Capture the cell that displays the provided text and extract its [X, Y] central coordinate. 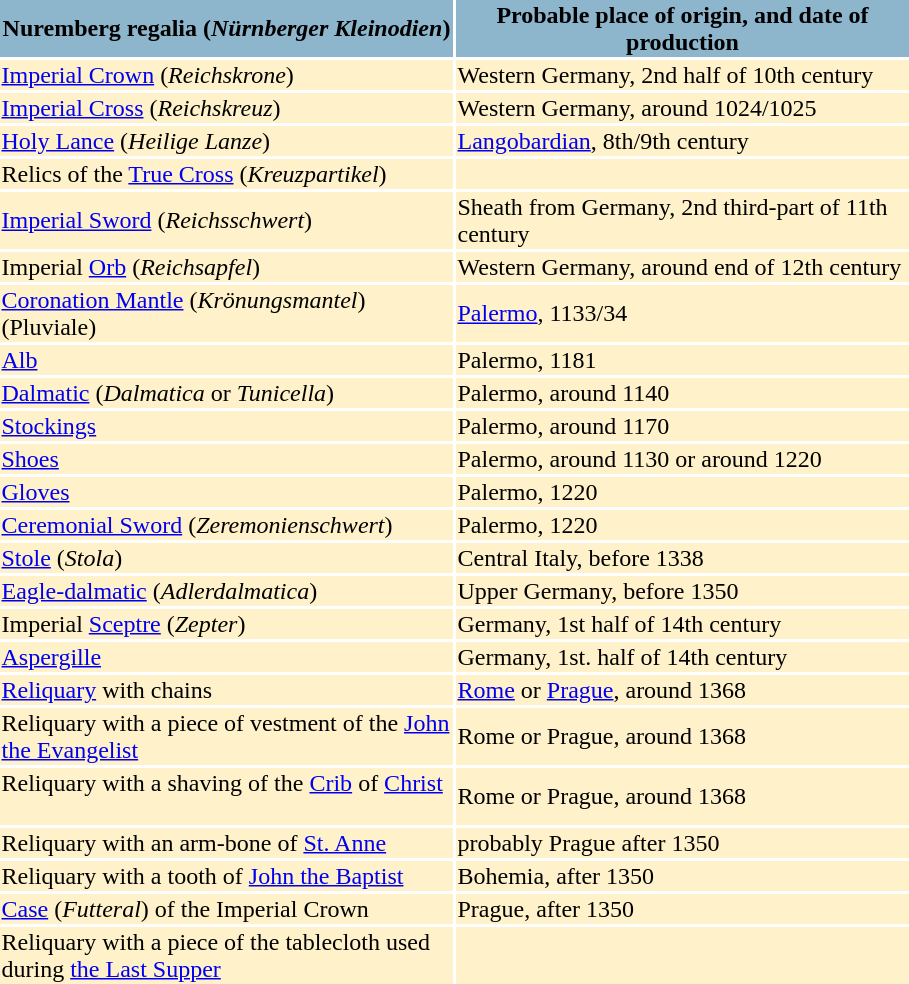
Alb [226, 360]
probably Prague after 1350 [682, 843]
Imperial Orb (Reichsapfel) [226, 267]
Aspergille [226, 657]
Prague, after 1350 [682, 909]
Palermo, 1181 [682, 360]
Imperial Sword (Reichsschwert) [226, 220]
Reliquary with an arm-bone of St. Anne [226, 843]
Shoes [226, 459]
Sheath from Germany, 2nd third-part of 11th century [682, 220]
Reliquary with a tooth of John the Baptist [226, 876]
Imperial Sceptre (Zepter) [226, 624]
Dalmatic (Dalmatica or Tunicella) [226, 393]
Stockings [226, 426]
Palermo, around 1170 [682, 426]
Reliquary with chains [226, 690]
Holy Lance (Heilige Lanze) [226, 141]
Reliquary with a piece of the tablecloth used during the Last Supper [226, 956]
Case (Futteral) of the Imperial Crown [226, 909]
Gloves [226, 492]
Reliquary with a piece of vestment of the John the Evangelist [226, 736]
Palermo, around 1130 or around 1220 [682, 459]
Palermo, around 1140 [682, 393]
Upper Germany, before 1350 [682, 591]
Germany, 1st half of 14th century [682, 624]
Reliquary with a shaving of the Crib of Christ [226, 796]
Germany, 1st. half of 14th century [682, 657]
Bohemia, after 1350 [682, 876]
Stole (Stola) [226, 558]
Coronation Mantle (Krönungsmantel) (Pluviale) [226, 314]
Central Italy, before 1338 [682, 558]
Probable place of origin, and date of production [682, 28]
Eagle-dalmatic (Adlerdalmatica) [226, 591]
Ceremonial Sword (Zeremonienschwert) [226, 525]
Imperial Cross (Reichskreuz) [226, 108]
Western Germany, around end of 12th century [682, 267]
Nuremberg regalia (Nürnberger Kleinodien) [226, 28]
Relics of the True Cross (Kreuzpartikel) [226, 174]
Imperial Crown (Reichskrone) [226, 75]
Western Germany, around 1024/1025 [682, 108]
Palermo, 1133/34 [682, 314]
Langobardian, 8th/9th century [682, 141]
Western Germany, 2nd half of 10th century [682, 75]
